Capture the cell that displays the provided text and extract its [x, y] central coordinate. 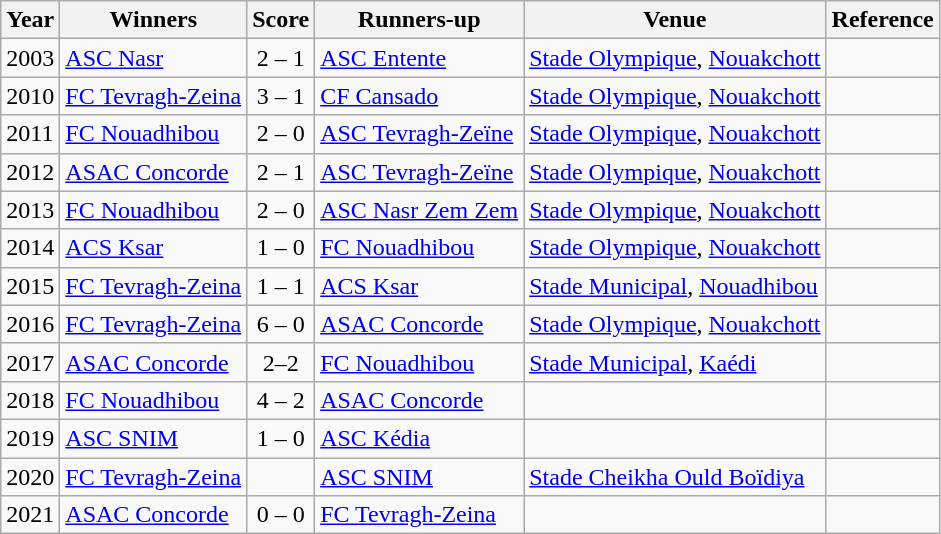
2013 [30, 210]
3 – 1 [281, 96]
2017 [30, 362]
ASC Kédia [420, 438]
Score [281, 20]
Stade Municipal, Kaédi [675, 362]
2016 [30, 324]
ASC Entente [420, 58]
2003 [30, 58]
2014 [30, 248]
2011 [30, 134]
Year [30, 20]
Reference [882, 20]
CF Cansado [420, 96]
Runners-up [420, 20]
4 – 2 [281, 400]
Stade Municipal, Nouadhibou [675, 286]
1 – 1 [281, 286]
2021 [30, 515]
Winners [154, 20]
ASC Nasr Zem Zem [420, 210]
ASC Nasr [154, 58]
2–2 [281, 362]
0 – 0 [281, 515]
2019 [30, 438]
2012 [30, 172]
2018 [30, 400]
2020 [30, 477]
2010 [30, 96]
Venue [675, 20]
6 – 0 [281, 324]
2015 [30, 286]
Stade Cheikha Ould Boïdiya [675, 477]
